Pinpoint the cell where the given text exists, returning its [X, Y] midpoint coordinate. 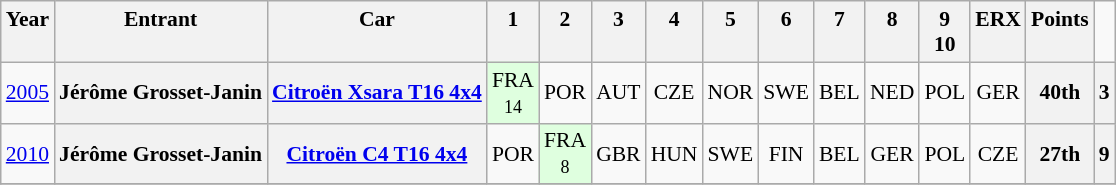
FIN [786, 154]
Points [1060, 32]
Entrant [160, 32]
910 [944, 32]
NED [892, 92]
6 [786, 32]
8 [892, 32]
27th [1060, 154]
2 [565, 32]
7 [840, 32]
AUT [618, 92]
40th [1060, 92]
ERX [998, 32]
GBR [618, 154]
2010 [28, 154]
4 [674, 32]
Citroën C4 T16 4x4 [377, 154]
HUN [674, 154]
Citroën Xsara T16 4x4 [377, 92]
9 [1104, 154]
Year [28, 32]
5 [730, 32]
1 [513, 32]
FRA8 [565, 154]
2005 [28, 92]
Car [377, 32]
NOR [730, 92]
FRA14 [513, 92]
